Extract the [X, Y] coordinate from the center of the cell holding the provided text.  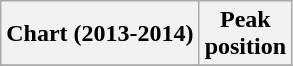
Chart (2013-2014) [100, 34]
Peakposition [245, 34]
